Identify which cell holds the provided text, then report its (x, y) central coordinate. 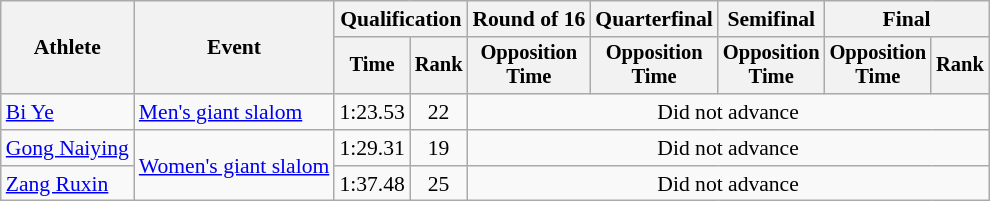
Event (234, 48)
19 (439, 148)
Qualification (400, 19)
Quarterfinal (654, 19)
Bi Ye (68, 112)
Gong Naiying (68, 148)
Round of 16 (528, 19)
Men's giant slalom (234, 112)
Time (372, 66)
1:29.31 (372, 148)
22 (439, 112)
Women's giant slalom (234, 166)
Athlete (68, 48)
Semifinal (772, 19)
Final (907, 19)
1:23.53 (372, 112)
